Return the [X, Y] coordinate for the center point of the cell that contains the specified text.  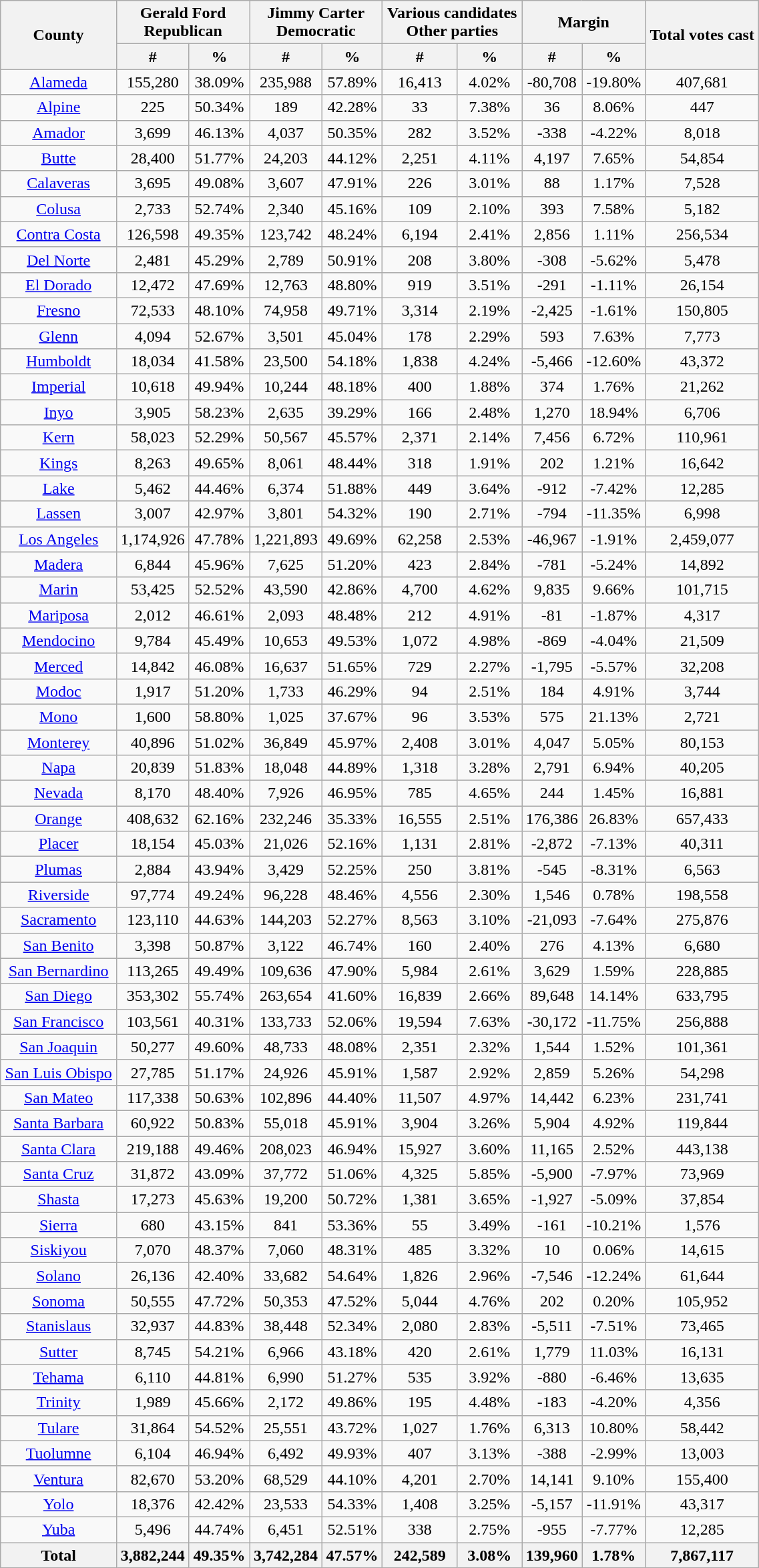
2.70% [490, 1479]
68,529 [286, 1479]
3,314 [420, 310]
6.72% [613, 438]
208 [420, 260]
16,839 [420, 996]
-388 [552, 1453]
133,733 [286, 1022]
4.92% [613, 1123]
13,003 [702, 1453]
231,741 [702, 1098]
41.60% [352, 996]
19,594 [420, 1022]
-1.87% [613, 615]
45.66% [219, 1403]
15,927 [420, 1148]
48.40% [219, 793]
58.80% [219, 717]
225 [152, 107]
5,462 [152, 488]
32,208 [702, 666]
33 [420, 107]
18,154 [152, 844]
52.74% [219, 209]
49.46% [219, 1148]
4,201 [420, 1479]
Orange [59, 819]
7,926 [286, 793]
119,844 [702, 1123]
49.53% [352, 641]
1,381 [420, 1200]
23,533 [286, 1504]
49.08% [219, 183]
47.90% [352, 971]
2.29% [490, 336]
3,607 [286, 183]
593 [552, 336]
45.03% [219, 844]
198,558 [702, 895]
3,905 [152, 412]
41.58% [219, 362]
-5,466 [552, 362]
50,567 [286, 438]
2,408 [420, 743]
-80,708 [552, 82]
2,856 [552, 234]
5,044 [420, 1301]
729 [420, 666]
Sacramento [59, 920]
Del Norte [59, 260]
208,023 [286, 1148]
4,047 [552, 743]
1.78% [613, 1555]
Mono [59, 717]
2.83% [490, 1326]
Alpine [59, 107]
16,555 [420, 819]
1,733 [286, 691]
48.24% [352, 234]
42.28% [352, 107]
44.83% [219, 1326]
680 [152, 1225]
47.72% [219, 1301]
1.45% [613, 793]
38.09% [219, 82]
2,251 [420, 158]
113,265 [152, 971]
8,170 [152, 793]
54.33% [352, 1504]
Los Angeles [59, 539]
-5.24% [613, 564]
1.11% [613, 234]
23,500 [286, 362]
21,026 [286, 844]
6,194 [420, 234]
San Diego [59, 996]
7,625 [286, 564]
38,448 [286, 1326]
2,093 [286, 615]
44.74% [219, 1529]
6,966 [286, 1352]
58.23% [219, 412]
-161 [552, 1225]
Total [59, 1555]
275,876 [702, 920]
393 [552, 209]
785 [420, 793]
24,926 [286, 1072]
43,372 [702, 362]
Tuolumne [59, 1453]
139,960 [552, 1555]
47.91% [352, 183]
44.12% [352, 158]
4.13% [613, 945]
49.71% [352, 310]
48.18% [352, 387]
14,892 [702, 564]
40,311 [702, 844]
8.06% [613, 107]
4,556 [420, 895]
51.88% [352, 488]
24,203 [286, 158]
-5,157 [552, 1504]
43.72% [352, 1428]
4.62% [490, 590]
14,141 [552, 1479]
89,648 [552, 996]
21,262 [702, 387]
43.15% [219, 1225]
2,733 [152, 209]
6,680 [702, 945]
51.65% [352, 666]
1.52% [613, 1047]
2.81% [490, 844]
3.13% [490, 1453]
27,785 [152, 1072]
9.66% [613, 590]
226 [420, 183]
3.53% [490, 717]
2.40% [490, 945]
52.16% [352, 844]
-7.51% [613, 1326]
Sonoma [59, 1301]
4.97% [490, 1098]
485 [420, 1250]
Ventura [59, 1479]
1.91% [490, 463]
9,784 [152, 641]
6,990 [286, 1377]
Stanislaus [59, 1326]
184 [552, 691]
2,172 [286, 1403]
-7.77% [613, 1529]
3.10% [490, 920]
3,007 [152, 514]
52.67% [219, 336]
5.05% [613, 743]
Monterey [59, 743]
1.21% [613, 463]
26,154 [702, 285]
109 [420, 209]
3,695 [152, 183]
Contra Costa [59, 234]
14.14% [613, 996]
1,546 [552, 895]
443,138 [702, 1148]
-12.24% [613, 1276]
2.53% [490, 539]
1,131 [420, 844]
102,896 [286, 1098]
3.32% [490, 1250]
Marin [59, 590]
14,615 [702, 1250]
49.94% [219, 387]
919 [420, 285]
10 [552, 1250]
37,854 [702, 1200]
-30,172 [552, 1022]
1,917 [152, 691]
-308 [552, 260]
-1.91% [613, 539]
31,872 [152, 1174]
1.88% [490, 387]
San Luis Obispo [59, 1072]
44.40% [352, 1098]
3,122 [286, 945]
117,338 [152, 1098]
2.52% [613, 1148]
4.48% [490, 1403]
47.78% [219, 539]
Napa [59, 768]
20,839 [152, 768]
46.74% [352, 945]
49.49% [219, 971]
2.92% [490, 1072]
4,317 [702, 615]
50.91% [352, 260]
14,842 [152, 666]
1,174,926 [152, 539]
50.72% [352, 1200]
3.26% [490, 1123]
-6.46% [613, 1377]
228,885 [702, 971]
109,636 [286, 971]
55,018 [286, 1123]
195 [420, 1403]
2.71% [490, 514]
6,313 [552, 1428]
447 [702, 107]
-794 [552, 514]
51.27% [352, 1377]
Kings [59, 463]
-338 [552, 133]
10.80% [613, 1428]
54.21% [219, 1352]
36 [552, 107]
43.09% [219, 1174]
72,533 [152, 310]
2,459,077 [702, 539]
42.42% [219, 1504]
-7.64% [613, 920]
4,197 [552, 158]
4.02% [490, 82]
-781 [552, 564]
126,598 [152, 234]
407,681 [702, 82]
16,637 [286, 666]
53,425 [152, 590]
7.38% [490, 107]
-10.21% [613, 1225]
94 [420, 691]
219,188 [152, 1148]
7,456 [552, 438]
1,989 [152, 1403]
Nevada [59, 793]
57.89% [352, 82]
46.61% [219, 615]
36,849 [286, 743]
244 [552, 793]
Jimmy CarterDemocratic [316, 23]
San Mateo [59, 1098]
-2,425 [552, 310]
3.81% [490, 869]
47.69% [219, 285]
Kern [59, 438]
256,534 [702, 234]
2,351 [420, 1047]
7,867,117 [702, 1555]
48.44% [352, 463]
-4.22% [613, 133]
7.65% [613, 158]
3.52% [490, 133]
37,772 [286, 1174]
Shasta [59, 1200]
189 [286, 107]
-7.13% [613, 844]
17,273 [152, 1200]
7.58% [613, 209]
4,037 [286, 133]
4.65% [490, 793]
2,080 [420, 1326]
48.37% [219, 1250]
62,258 [420, 539]
408,632 [152, 819]
43.94% [219, 869]
2,012 [152, 615]
45.97% [352, 743]
3,882,244 [152, 1555]
50.87% [219, 945]
51.77% [219, 158]
Mendocino [59, 641]
County [59, 35]
Plumas [59, 869]
1,072 [420, 641]
4.76% [490, 1301]
2.66% [490, 996]
44.10% [352, 1479]
7,060 [286, 1250]
-5.62% [613, 260]
6,374 [286, 488]
6,492 [286, 1453]
1,600 [152, 717]
40,205 [702, 768]
Total votes cast [702, 35]
190 [420, 514]
8,745 [152, 1352]
50.35% [352, 133]
48.48% [352, 615]
7,528 [702, 183]
Yolo [59, 1504]
42.40% [219, 1276]
400 [420, 387]
407 [420, 1453]
-21,093 [552, 920]
49.60% [219, 1047]
2,789 [286, 260]
263,654 [286, 996]
1,838 [420, 362]
60,922 [152, 1123]
Santa Barbara [59, 1123]
4.11% [490, 158]
San Benito [59, 945]
Trinity [59, 1403]
53.36% [352, 1225]
52.06% [352, 1022]
633,795 [702, 996]
101,361 [702, 1047]
54.18% [352, 362]
3,429 [286, 869]
44.81% [219, 1377]
103,561 [152, 1022]
54.52% [219, 1428]
73,969 [702, 1174]
3.64% [490, 488]
1,027 [420, 1428]
44.89% [352, 768]
55.74% [219, 996]
47.57% [352, 1555]
232,246 [286, 819]
18,376 [152, 1504]
101,715 [702, 590]
1,587 [420, 1072]
449 [420, 488]
3.08% [490, 1555]
50.83% [219, 1123]
49.24% [219, 895]
144,203 [286, 920]
Butte [59, 158]
155,400 [702, 1479]
1.59% [613, 971]
51.17% [219, 1072]
4,094 [152, 336]
Imperial [59, 387]
46.08% [219, 666]
52.51% [352, 1529]
6.94% [613, 768]
Amador [59, 133]
6,706 [702, 412]
2.30% [490, 895]
7,773 [702, 336]
10,618 [152, 387]
50,277 [152, 1047]
10,653 [286, 641]
9.10% [613, 1479]
52.25% [352, 869]
39.29% [352, 412]
Alameda [59, 82]
Mariposa [59, 615]
5,182 [702, 209]
San Francisco [59, 1022]
52.29% [219, 438]
Modoc [59, 691]
176,386 [552, 819]
16,413 [420, 82]
-1,795 [552, 666]
Siskiyou [59, 1250]
49.69% [352, 539]
-19.80% [613, 82]
1,270 [552, 412]
3.60% [490, 1148]
2,371 [420, 438]
45.49% [219, 641]
19,200 [286, 1200]
51.06% [352, 1174]
8,563 [420, 920]
58,023 [152, 438]
54,854 [702, 158]
3,742,284 [286, 1555]
-1,927 [552, 1200]
40,896 [152, 743]
Merced [59, 666]
-869 [552, 641]
2.84% [490, 564]
18,048 [286, 768]
49.93% [352, 1453]
2.96% [490, 1276]
49.65% [219, 463]
Tulare [59, 1428]
44.46% [219, 488]
-11.91% [613, 1504]
48.31% [352, 1250]
58,442 [702, 1428]
155,280 [152, 82]
1,221,893 [286, 539]
Calaveras [59, 183]
Lassen [59, 514]
5,496 [152, 1529]
25,551 [286, 1428]
2,340 [286, 209]
6,844 [152, 564]
Sierra [59, 1225]
123,742 [286, 234]
13,635 [702, 1377]
5,904 [552, 1123]
18.94% [613, 412]
-7.97% [613, 1174]
Sutter [59, 1352]
Various candidatesOther parties [453, 23]
4,325 [420, 1174]
1.17% [613, 183]
1,408 [420, 1504]
55 [420, 1225]
11,507 [420, 1098]
50,555 [152, 1301]
Santa Clara [59, 1148]
45.63% [219, 1200]
3.65% [490, 1200]
123,110 [152, 920]
0.06% [613, 1250]
-291 [552, 285]
Solano [59, 1276]
-2,872 [552, 844]
11,165 [552, 1148]
12,472 [152, 285]
73,465 [702, 1326]
50,353 [286, 1301]
3.80% [490, 260]
16,131 [702, 1352]
3,744 [702, 691]
212 [420, 615]
2,721 [702, 717]
45.57% [352, 438]
150,805 [702, 310]
San Joaquin [59, 1047]
-5,900 [552, 1174]
San Bernardino [59, 971]
3,501 [286, 336]
88 [552, 183]
235,988 [286, 82]
3,699 [152, 133]
12,763 [286, 285]
42.86% [352, 590]
575 [552, 717]
6,110 [152, 1377]
-2.99% [613, 1453]
-4.04% [613, 641]
82,670 [152, 1479]
841 [286, 1225]
45.29% [219, 260]
2.48% [490, 412]
8,263 [152, 463]
3,801 [286, 514]
-5.57% [613, 666]
Humboldt [59, 362]
3.51% [490, 285]
4.24% [490, 362]
21,509 [702, 641]
166 [420, 412]
46.95% [352, 793]
5.26% [613, 1072]
42.97% [219, 514]
7,070 [152, 1250]
43,317 [702, 1504]
21.13% [613, 717]
11.03% [613, 1352]
96 [420, 717]
-545 [552, 869]
2.10% [490, 209]
353,302 [152, 996]
-5.09% [613, 1200]
28,400 [152, 158]
-183 [552, 1403]
105,952 [702, 1301]
Glenn [59, 336]
26,136 [152, 1276]
-11.35% [613, 514]
52.52% [219, 590]
282 [420, 133]
2.19% [490, 310]
-955 [552, 1529]
-5,511 [552, 1326]
160 [420, 945]
43,590 [286, 590]
18,034 [152, 362]
48.80% [352, 285]
53.20% [219, 1479]
80,153 [702, 743]
Inyo [59, 412]
33,682 [286, 1276]
3,398 [152, 945]
-81 [552, 615]
423 [420, 564]
2.14% [490, 438]
0.20% [613, 1301]
-912 [552, 488]
3.28% [490, 768]
45.04% [352, 336]
52.27% [352, 920]
178 [420, 336]
45.96% [219, 564]
51.02% [219, 743]
2,635 [286, 412]
97,774 [152, 895]
46.29% [352, 691]
16,642 [702, 463]
5,478 [702, 260]
-8.31% [613, 869]
420 [420, 1352]
40.31% [219, 1022]
6,451 [286, 1529]
Yuba [59, 1529]
2.75% [490, 1529]
2,884 [152, 869]
35.33% [352, 819]
2,481 [152, 260]
-12.60% [613, 362]
54,298 [702, 1072]
50.63% [219, 1098]
48,733 [286, 1047]
51.83% [219, 768]
1,318 [420, 768]
-4.20% [613, 1403]
4,356 [702, 1403]
3,904 [420, 1123]
5,984 [420, 971]
10,244 [286, 387]
50.34% [219, 107]
5.85% [490, 1174]
-7.42% [613, 488]
Tehama [59, 1377]
44.63% [219, 920]
242,589 [420, 1555]
54.32% [352, 514]
54.64% [352, 1276]
Gerald FordRepublican [183, 23]
0.78% [613, 895]
256,888 [702, 1022]
El Dorado [59, 285]
26.83% [613, 819]
2,859 [552, 1072]
6,998 [702, 514]
-1.11% [613, 285]
62.16% [219, 819]
Fresno [59, 310]
318 [420, 463]
Margin [583, 23]
250 [420, 869]
Riverside [59, 895]
48.10% [219, 310]
45.16% [352, 209]
61,644 [702, 1276]
Colusa [59, 209]
4,700 [420, 590]
14,442 [552, 1098]
2.41% [490, 234]
Santa Cruz [59, 1174]
43.18% [352, 1352]
8,061 [286, 463]
Madera [59, 564]
-1.61% [613, 310]
9,835 [552, 590]
3.25% [490, 1504]
110,961 [702, 438]
3,629 [552, 971]
96,228 [286, 895]
3.92% [490, 1377]
6.23% [613, 1098]
Lake [59, 488]
74,958 [286, 310]
2.32% [490, 1047]
16,881 [702, 793]
2,791 [552, 768]
338 [420, 1529]
46.13% [219, 133]
2.27% [490, 666]
-46,967 [552, 539]
-11.75% [613, 1022]
-880 [552, 1377]
4.98% [490, 641]
1,826 [420, 1276]
1,544 [552, 1047]
374 [552, 387]
32,937 [152, 1326]
3.49% [490, 1225]
48.08% [352, 1047]
47.52% [352, 1301]
52.34% [352, 1326]
37.67% [352, 717]
49.86% [352, 1403]
Placer [59, 844]
6,104 [152, 1453]
48.46% [352, 895]
276 [552, 945]
1,025 [286, 717]
657,433 [702, 819]
31,864 [152, 1428]
1,576 [702, 1225]
1,779 [552, 1352]
-7,546 [552, 1276]
6,563 [702, 869]
535 [420, 1377]
8,018 [702, 133]
